Extract the (X, Y) coordinate from the center of the cell holding the provided text.  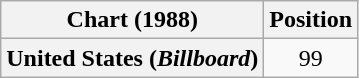
99 (311, 58)
Position (311, 20)
Chart (1988) (132, 20)
United States (Billboard) (132, 58)
